Return (X, Y) of the center of cell containing provided text 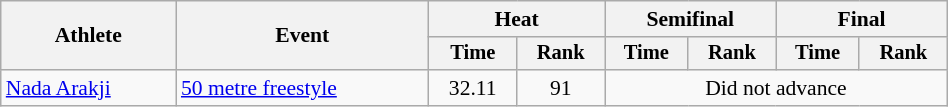
Final (862, 19)
Event (302, 36)
32.11 (473, 88)
50 metre freestyle (302, 88)
Athlete (88, 36)
91 (561, 88)
Heat (517, 19)
Semifinal (690, 19)
Did not advance (776, 88)
Nada Arakji (88, 88)
